Identify which cell holds the provided text, then report its (x, y) central coordinate. 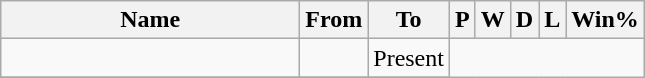
D (524, 20)
L (552, 20)
To (409, 20)
W (492, 20)
From (334, 20)
Name (150, 20)
P (462, 20)
Present (409, 58)
Win% (606, 20)
